Find where the given text appears and provide that cell's center as [X, Y] coordinate. 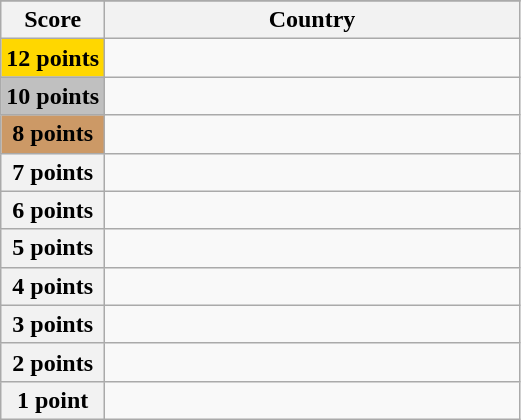
Country [312, 20]
12 points [53, 58]
2 points [53, 362]
Score [53, 20]
4 points [53, 286]
6 points [53, 210]
8 points [53, 134]
7 points [53, 172]
1 point [53, 400]
3 points [53, 324]
10 points [53, 96]
5 points [53, 248]
